Pinpoint the cell where the given text exists, returning its (x, y) midpoint coordinate. 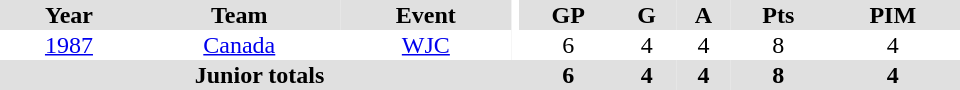
PIM (893, 15)
1987 (69, 45)
Event (426, 15)
Junior totals (260, 75)
Team (240, 15)
Year (69, 15)
GP (568, 15)
Canada (240, 45)
Pts (778, 15)
A (704, 15)
WJC (426, 45)
G (646, 15)
